From the cell containing the given text, extract its center point as (X, Y) coordinate. 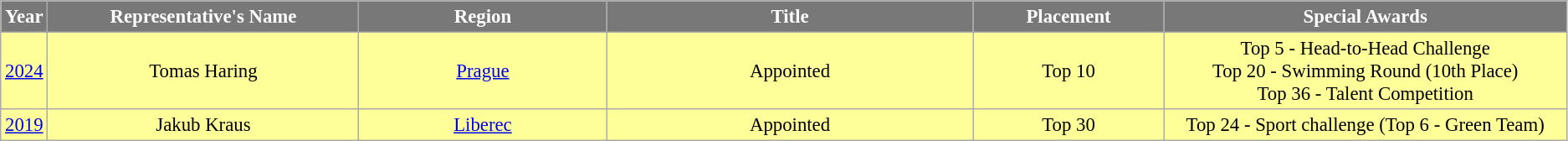
2019 (24, 125)
Title (790, 17)
Placement (1068, 17)
Special Awards (1366, 17)
Top 24 - Sport challenge (Top 6 - Green Team) (1366, 125)
Liberec (483, 125)
Top 10 (1068, 71)
Jakub Kraus (203, 125)
Prague (483, 71)
Region (483, 17)
Top 5 - Head-to-Head ChallengeTop 20 - Swimming Round (10th Place)Top 36 - Talent Competition (1366, 71)
2024 (24, 71)
Year (24, 17)
Representative's Name (203, 17)
Tomas Haring (203, 71)
Top 30 (1068, 125)
